Determine the [x, y] coordinate at the center of the cell enclosing the given text.  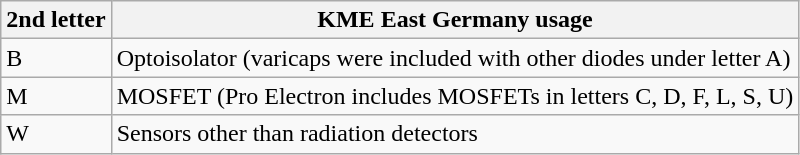
M [56, 96]
W [56, 134]
B [56, 58]
KME East Germany usage [455, 20]
MOSFET (Pro Electron includes MOSFETs in letters C, D, F, L, S, U) [455, 96]
2nd letter [56, 20]
Sensors other than radiation detectors [455, 134]
Optoisolator (varicaps were included with other diodes under letter A) [455, 58]
